From the cell containing the given text, extract its center point as (X, Y) coordinate. 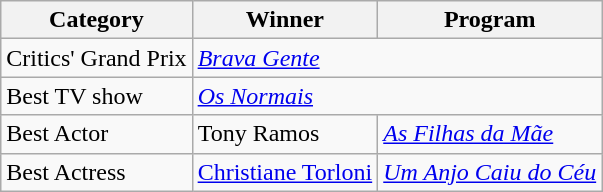
Critics' Grand Prix (96, 58)
Brava Gente (397, 58)
Um Anjo Caiu do Céu (490, 172)
Category (96, 20)
Best Actress (96, 172)
Os Normais (397, 96)
Best Actor (96, 134)
Program (490, 20)
Best TV show (96, 96)
As Filhas da Mãe (490, 134)
Tony Ramos (285, 134)
Christiane Torloni (285, 172)
Winner (285, 20)
